Pinpoint the cell where the given text exists, returning its (x, y) midpoint coordinate. 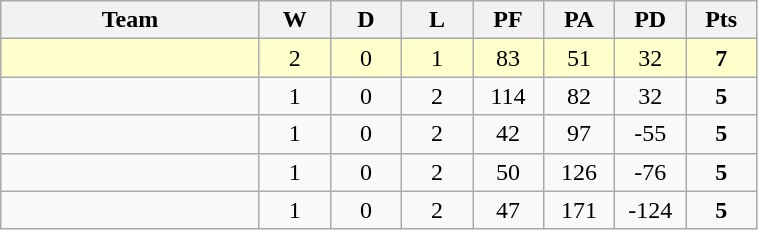
Pts (722, 20)
-55 (650, 134)
W (294, 20)
PA (580, 20)
PD (650, 20)
-76 (650, 172)
7 (722, 58)
PF (508, 20)
47 (508, 210)
42 (508, 134)
83 (508, 58)
114 (508, 96)
126 (580, 172)
97 (580, 134)
51 (580, 58)
L (436, 20)
171 (580, 210)
Team (130, 20)
82 (580, 96)
-124 (650, 210)
50 (508, 172)
D (366, 20)
